Scan for the cell matching the given text and deliver its [x, y] coordinate at center. 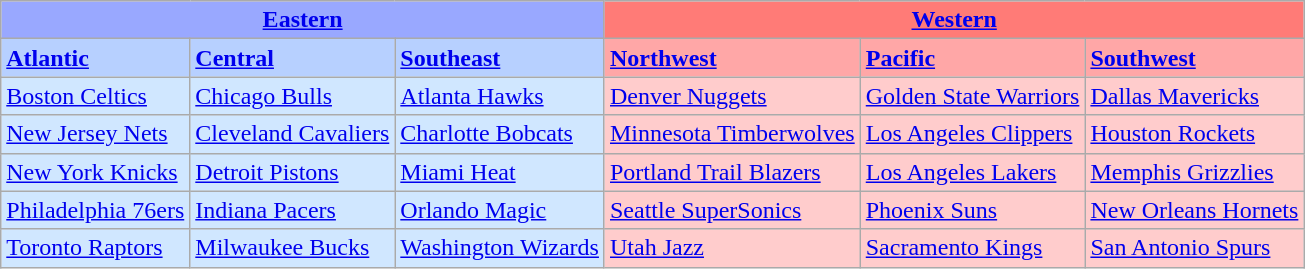
Houston Rockets [1194, 134]
Chicago Bulls [292, 96]
Northwest [732, 58]
New York Knicks [96, 172]
Indiana Pacers [292, 210]
Seattle SuperSonics [732, 210]
Toronto Raptors [96, 248]
Utah Jazz [732, 248]
Los Angeles Lakers [972, 172]
New Orleans Hornets [1194, 210]
Milwaukee Bucks [292, 248]
Central [292, 58]
Sacramento Kings [972, 248]
Minnesota Timberwolves [732, 134]
Los Angeles Clippers [972, 134]
Cleveland Cavaliers [292, 134]
Boston Celtics [96, 96]
Denver Nuggets [732, 96]
San Antonio Spurs [1194, 248]
Portland Trail Blazers [732, 172]
Memphis Grizzlies [1194, 172]
Philadelphia 76ers [96, 210]
Detroit Pistons [292, 172]
Phoenix Suns [972, 210]
Washington Wizards [500, 248]
Atlanta Hawks [500, 96]
Golden State Warriors [972, 96]
Eastern [303, 20]
Miami Heat [500, 172]
Pacific [972, 58]
Atlantic [96, 58]
Orlando Magic [500, 210]
New Jersey Nets [96, 134]
Southwest [1194, 58]
Dallas Mavericks [1194, 96]
Southeast [500, 58]
Charlotte Bobcats [500, 134]
Western [954, 20]
